For the text-containing cell, return its midpoint in [x, y] coordinate format. 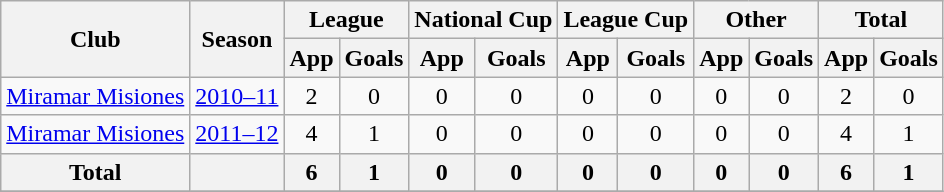
Season [237, 39]
League Cup [626, 20]
2010–11 [237, 96]
Club [96, 39]
2011–12 [237, 134]
League [346, 20]
National Cup [484, 20]
Other [756, 20]
